Return the [X, Y] coordinate for the center point of the cell that contains the specified text.  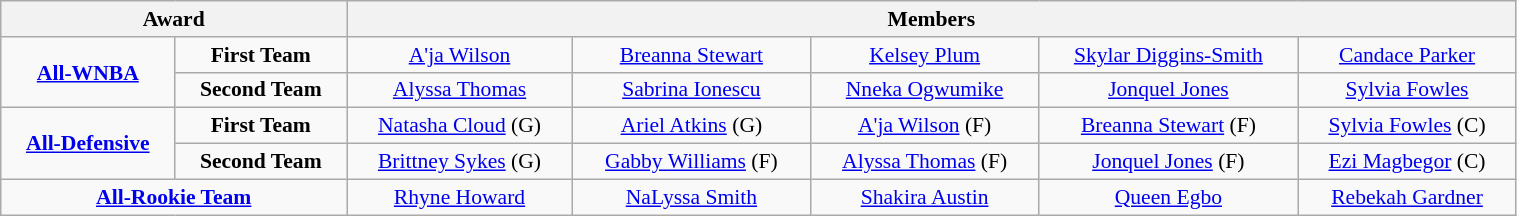
Sylvia Fowles [1407, 90]
Candace Parker [1407, 55]
Members [932, 19]
Nneka Ogwumike [924, 90]
Queen Egbo [1168, 197]
Skylar Diggins-Smith [1168, 55]
All-Rookie Team [174, 197]
Award [174, 19]
Alyssa Thomas [460, 90]
Jonquel Jones [1168, 90]
All-WNBA [88, 72]
Ariel Atkins (G) [691, 126]
Rebekah Gardner [1407, 197]
Gabby Williams (F) [691, 162]
Alyssa Thomas (F) [924, 162]
Ezi Magbegor (C) [1407, 162]
Jonquel Jones (F) [1168, 162]
Kelsey Plum [924, 55]
A'ja Wilson [460, 55]
Rhyne Howard [460, 197]
Sabrina Ionescu [691, 90]
Sylvia Fowles (C) [1407, 126]
Shakira Austin [924, 197]
Breanna Stewart [691, 55]
NaLyssa Smith [691, 197]
Breanna Stewart (F) [1168, 126]
All-Defensive [88, 144]
Natasha Cloud (G) [460, 126]
A'ja Wilson (F) [924, 126]
Brittney Sykes (G) [460, 162]
